Scan for the cell matching the given text and deliver its [X, Y] coordinate at center. 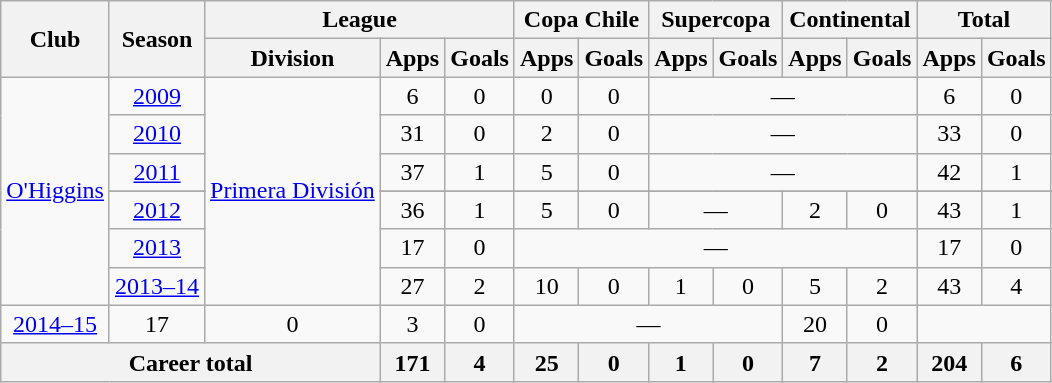
3 [412, 324]
2012 [156, 210]
2014–15 [56, 324]
Supercopa [716, 20]
Total [984, 20]
2010 [156, 134]
2009 [156, 96]
36 [412, 210]
Primera División [293, 191]
10 [546, 286]
171 [412, 362]
33 [949, 134]
204 [949, 362]
Season [156, 39]
Continental [850, 20]
Club [56, 39]
2013–14 [156, 286]
Copa Chile [581, 20]
20 [815, 324]
League [360, 20]
42 [949, 172]
7 [815, 362]
O'Higgins [56, 191]
2011 [156, 172]
2013 [156, 248]
27 [412, 286]
37 [412, 172]
Division [293, 58]
31 [412, 134]
Career total [191, 362]
25 [546, 362]
